For the text-containing cell, return its midpoint in (x, y) coordinate format. 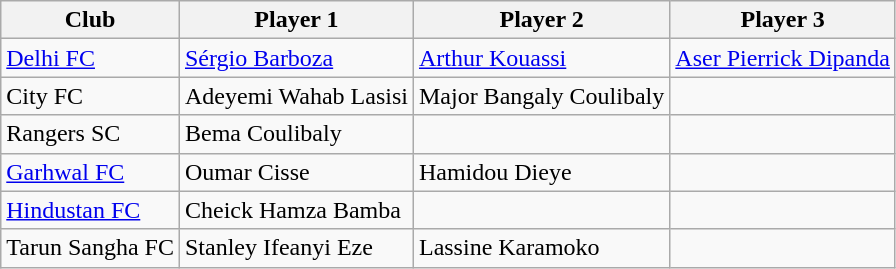
Rangers SC (90, 134)
Oumar Cisse (296, 172)
Stanley Ifeanyi Eze (296, 248)
Club (90, 20)
Delhi FC (90, 58)
Hindustan FC (90, 210)
Lassine Karamoko (541, 248)
Player 3 (783, 20)
Sérgio Barboza (296, 58)
Tarun Sangha FC (90, 248)
Player 1 (296, 20)
Cheick Hamza Bamba (296, 210)
Arthur Kouassi (541, 58)
Garhwal FC (90, 172)
Bema Coulibaly (296, 134)
Hamidou Dieye (541, 172)
Major Bangaly Coulibaly (541, 96)
Aser Pierrick Dipanda (783, 58)
Adeyemi Wahab Lasisi (296, 96)
City FC (90, 96)
Player 2 (541, 20)
